Return the (x, y) coordinate for the center point of the cell that contains the specified text.  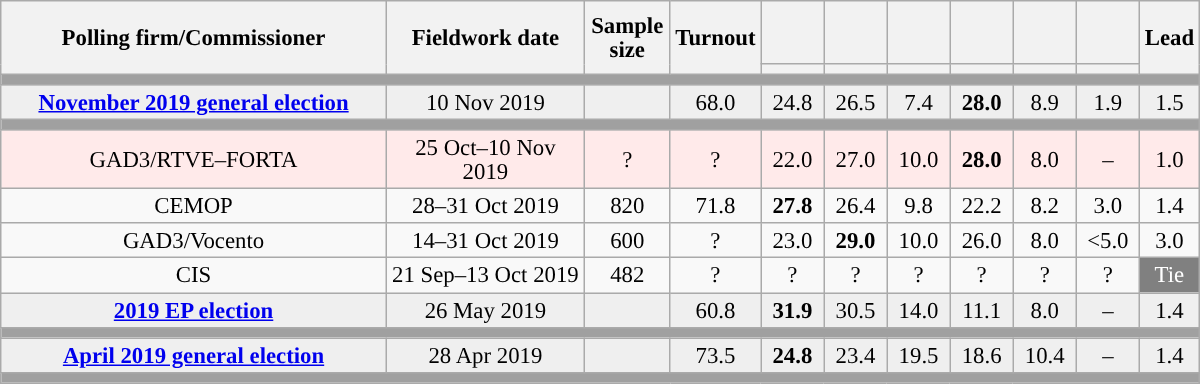
28 Apr 2019 (485, 356)
26.0 (982, 242)
1.5 (1169, 102)
CIS (194, 276)
14–31 Oct 2019 (485, 242)
27.8 (792, 206)
Lead (1169, 38)
28–31 Oct 2019 (485, 206)
April 2019 general election (194, 356)
GAD3/RTVE–FORTA (194, 160)
73.5 (716, 356)
19.5 (918, 356)
7.4 (918, 102)
22.0 (792, 160)
8.2 (1044, 206)
Fieldwork date (485, 38)
820 (627, 206)
Turnout (716, 38)
14.0 (918, 310)
Polling firm/Commissioner (194, 38)
GAD3/Vocento (194, 242)
11.1 (982, 310)
1.9 (1108, 102)
29.0 (856, 242)
482 (627, 276)
10 Nov 2019 (485, 102)
60.8 (716, 310)
November 2019 general election (194, 102)
<5.0 (1108, 242)
26.5 (856, 102)
CEMOP (194, 206)
18.6 (982, 356)
8.9 (1044, 102)
30.5 (856, 310)
2019 EP election (194, 310)
23.4 (856, 356)
10.4 (1044, 356)
25 Oct–10 Nov 2019 (485, 160)
22.2 (982, 206)
27.0 (856, 160)
Sample size (627, 38)
31.9 (792, 310)
1.0 (1169, 160)
9.8 (918, 206)
68.0 (716, 102)
71.8 (716, 206)
23.0 (792, 242)
26 May 2019 (485, 310)
Tie (1169, 276)
21 Sep–13 Oct 2019 (485, 276)
600 (627, 242)
26.4 (856, 206)
